Return the (x, y) coordinate for the center point of the cell that contains the specified text.  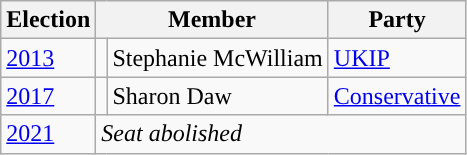
2013 (48, 58)
Sharon Daw (218, 96)
Seat abolished (281, 134)
UKIP (397, 58)
2017 (48, 96)
Party (397, 20)
2021 (48, 134)
Election (48, 20)
Member (212, 20)
Conservative (397, 96)
Stephanie McWilliam (218, 58)
